Scan for the cell matching the given text and deliver its (x, y) coordinate at center. 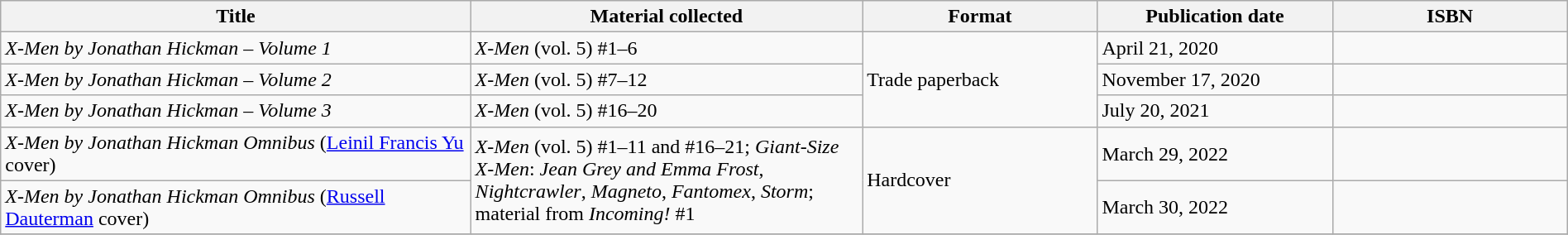
July 20, 2021 (1215, 111)
March 30, 2022 (1215, 207)
X-Men (vol. 5) #1–6 (667, 48)
Trade paperback (980, 79)
X-Men (vol. 5) #1–11 and #16–21; Giant-Size X-Men: Jean Grey and Emma Frost, Nightcrawler, Magneto, Fantomex, Storm; material from Incoming! #1 (667, 180)
ISBN (1450, 17)
X-Men by Jonathan Hickman – Volume 2 (236, 79)
November 17, 2020 (1215, 79)
Publication date (1215, 17)
X-Men by Jonathan Hickman – Volume 1 (236, 48)
X-Men by Jonathan Hickman – Volume 3 (236, 111)
X-Men (vol. 5) #16–20 (667, 111)
Hardcover (980, 180)
X-Men by Jonathan Hickman Omnibus (Russell Dauterman cover) (236, 207)
April 21, 2020 (1215, 48)
X-Men by Jonathan Hickman Omnibus (Leinil Francis Yu cover) (236, 154)
March 29, 2022 (1215, 154)
X-Men (vol. 5) #7–12 (667, 79)
Title (236, 17)
Format (980, 17)
Material collected (667, 17)
